From the cell containing the given text, extract its center point as [x, y] coordinate. 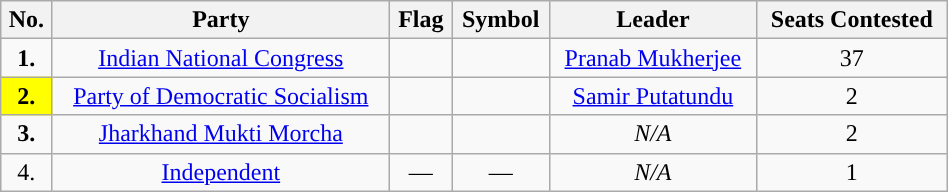
Leader [652, 20]
2. [26, 96]
1. [26, 58]
Jharkhand Mukti Morcha [221, 134]
Flag [421, 20]
No. [26, 20]
Independent [221, 172]
Seats Contested [852, 20]
Pranab Mukherjee [652, 58]
Party [221, 20]
3. [26, 134]
4. [26, 172]
Symbol [501, 20]
Samir Putatundu [652, 96]
1 [852, 172]
37 [852, 58]
Party of Democratic Socialism [221, 96]
Indian National Congress [221, 58]
